From the cell containing the given text, extract its center point as (x, y) coordinate. 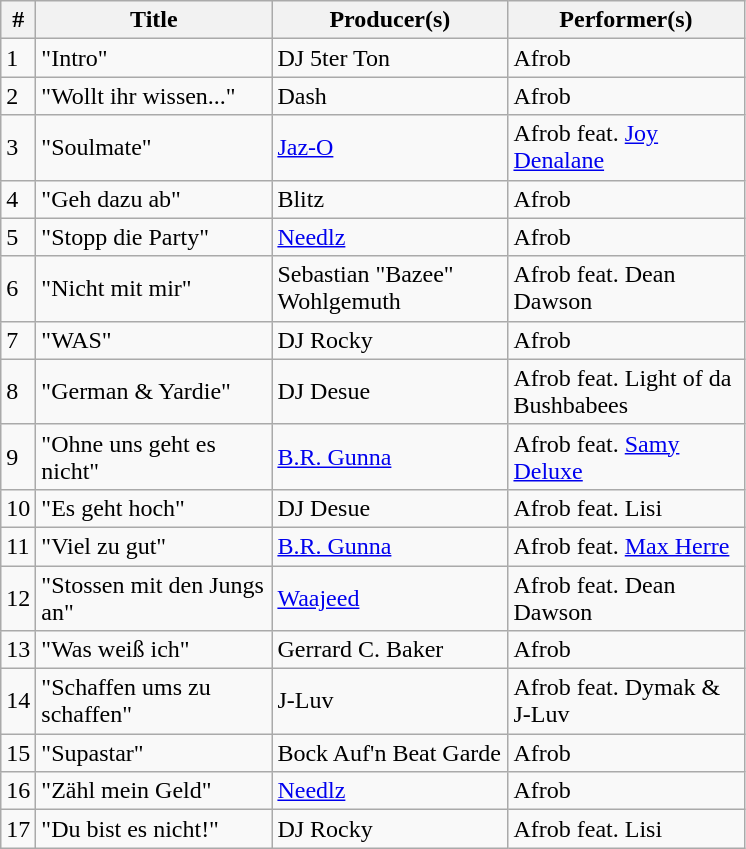
Gerrard C. Baker (390, 650)
7 (18, 340)
Afrob feat. Joy Denalane (626, 148)
"Stossen mit den Jungs an" (154, 598)
"Du bist es nicht!" (154, 829)
Producer(s) (390, 20)
"Nicht mit mir" (154, 288)
"Viel zu gut" (154, 546)
"Supastar" (154, 753)
"Soulmate" (154, 148)
DJ 5ter Ton (390, 58)
1 (18, 58)
Afrob feat. Light of da Bushbabees (626, 392)
"Was weiß ich" (154, 650)
Waajeed (390, 598)
10 (18, 508)
"WAS" (154, 340)
Afrob feat. Max Herre (626, 546)
6 (18, 288)
Afrob feat. Samy Deluxe (626, 456)
14 (18, 702)
"Stopp die Party" (154, 237)
"German & Yardie" (154, 392)
Performer(s) (626, 20)
11 (18, 546)
Sebastian "Bazee" Wohlgemuth (390, 288)
4 (18, 199)
13 (18, 650)
"Es geht hoch" (154, 508)
J-Luv (390, 702)
Blitz (390, 199)
"Geh dazu ab" (154, 199)
Title (154, 20)
5 (18, 237)
15 (18, 753)
2 (18, 96)
Dash (390, 96)
Jaz-O (390, 148)
"Intro" (154, 58)
16 (18, 791)
Bock Auf'n Beat Garde (390, 753)
Afrob feat. Dymak & J-Luv (626, 702)
12 (18, 598)
"Zähl mein Geld" (154, 791)
"Wollt ihr wissen..." (154, 96)
# (18, 20)
8 (18, 392)
9 (18, 456)
17 (18, 829)
"Ohne uns geht es nicht" (154, 456)
"Schaffen ums zu schaffen" (154, 702)
3 (18, 148)
